Return the [x, y] coordinate for the center point of the cell that contains the specified text.  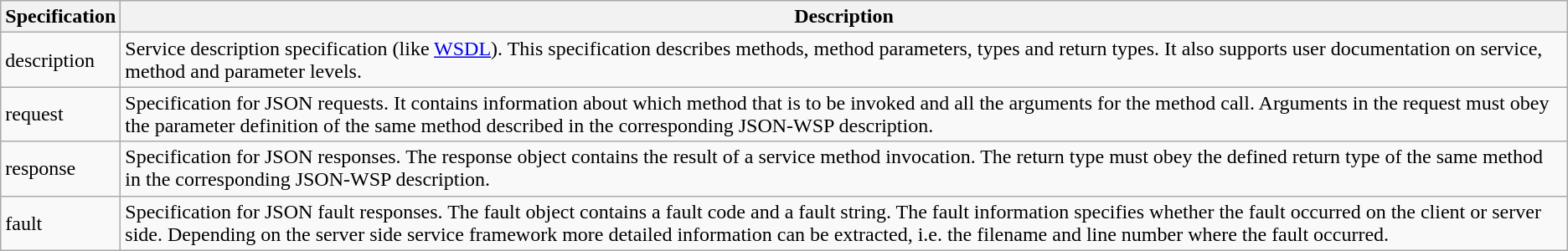
fault [60, 223]
response [60, 169]
request [60, 114]
Description [844, 17]
description [60, 60]
Specification [60, 17]
